Determine the (X, Y) coordinate at the center of the cell enclosing the given text.  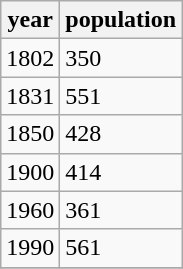
1900 (30, 172)
population (121, 20)
350 (121, 58)
1802 (30, 58)
1850 (30, 134)
414 (121, 172)
year (30, 20)
428 (121, 134)
561 (121, 248)
1960 (30, 210)
1990 (30, 248)
1831 (30, 96)
551 (121, 96)
361 (121, 210)
